Locate the cell with the specified text and output its (x, y) center coordinate. 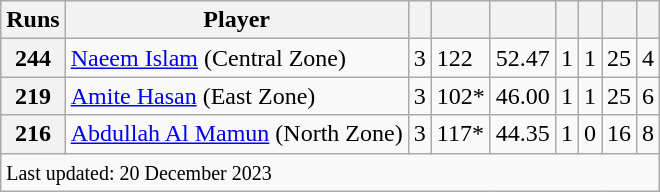
Player (236, 20)
Last updated: 20 December 2023 (330, 172)
117* (460, 134)
Runs (33, 20)
52.47 (522, 58)
Naeem Islam (Central Zone) (236, 58)
216 (33, 134)
6 (648, 96)
4 (648, 58)
0 (590, 134)
Amite Hasan (East Zone) (236, 96)
244 (33, 58)
44.35 (522, 134)
Abdullah Al Mamun (North Zone) (236, 134)
16 (620, 134)
46.00 (522, 96)
219 (33, 96)
102* (460, 96)
8 (648, 134)
122 (460, 58)
